Return the (x, y) coordinate for the center point of the cell that contains the specified text.  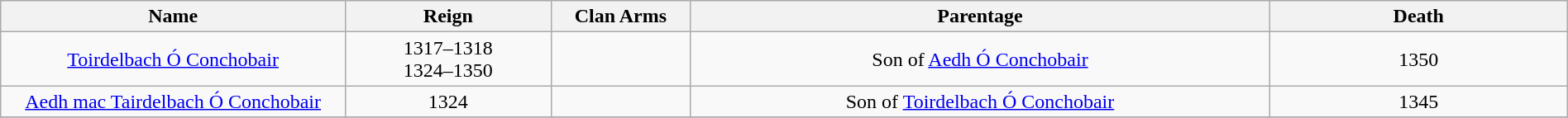
Reign (448, 17)
1317–13181324–1350 (448, 59)
Clan Arms (620, 17)
1324 (448, 101)
Death (1418, 17)
Name (174, 17)
Son of Toirdelbach Ó Conchobair (981, 101)
Parentage (981, 17)
Aedh mac Tairdelbach Ó Conchobair (174, 101)
1345 (1418, 101)
1350 (1418, 59)
Toirdelbach Ó Conchobair (174, 59)
Son of Aedh Ó Conchobair (981, 59)
